Identify which cell holds the provided text, then report its (x, y) central coordinate. 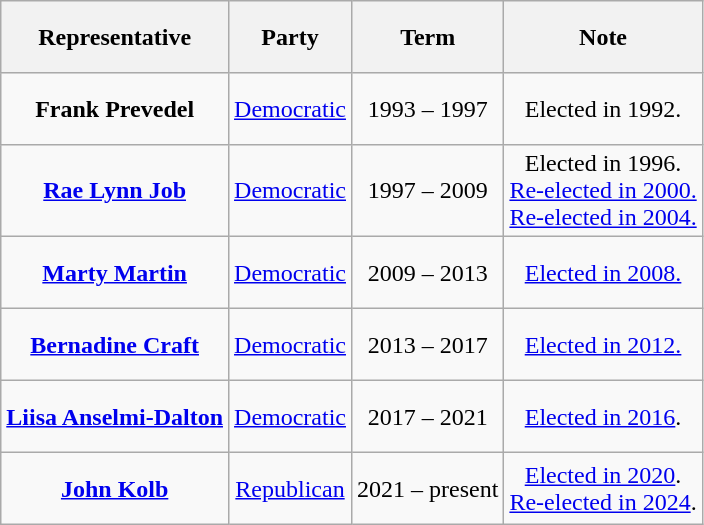
Elected in 2012. (603, 345)
2013 – 2017 (428, 345)
Term (428, 37)
Elected in 1996.Re-elected in 2000.Re-elected in 2004. (603, 191)
Rae Lynn Job (115, 191)
2017 – 2021 (428, 417)
1997 – 2009 (428, 191)
2021 – present (428, 489)
1993 – 1997 (428, 109)
2009 – 2013 (428, 273)
Republican (290, 489)
Note (603, 37)
Elected in 2008. (603, 273)
Marty Martin (115, 273)
Party (290, 37)
Representative (115, 37)
Bernadine Craft (115, 345)
Liisa Anselmi-Dalton (115, 417)
Elected in 1992. (603, 109)
Elected in 2016. (603, 417)
John Kolb (115, 489)
Frank Prevedel (115, 109)
Elected in 2020.Re-elected in 2024. (603, 489)
